Determine the [X, Y] coordinate at the center of the cell enclosing the given text.  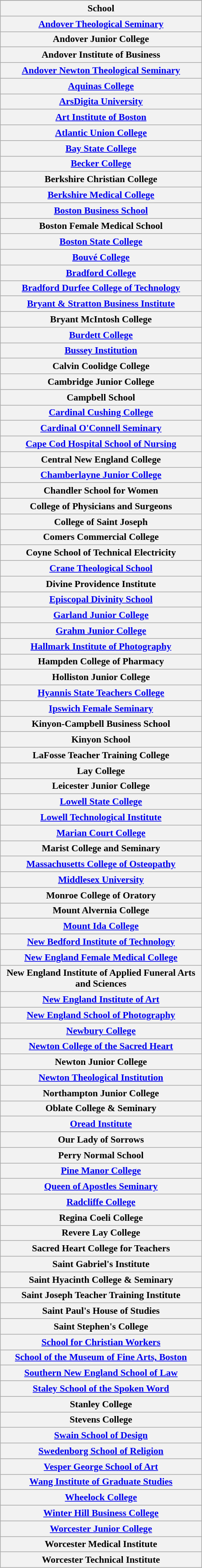
Cardinal Cushing College [101, 413]
Burdett College [101, 335]
Calvin Coolidge College [101, 366]
Lay College [101, 771]
Leicester Junior College [101, 786]
Chamberlayne Junior College [101, 475]
Worcester Junior College [101, 1529]
Lowell State College [101, 802]
New England Institute of Applied Funeral Arts and Sciences [101, 978]
Our Lady of Sorrows [101, 1140]
Cambridge Junior College [101, 382]
Aquinas College [101, 86]
Oblate College & Seminary [101, 1109]
School [101, 8]
Garland Junior College [101, 615]
Hyannis State Teachers College [101, 693]
Regina Coeli College [101, 1218]
LaFosse Teacher Training College [101, 755]
Crane Theological School [101, 569]
Boston Business School [101, 211]
Newton Junior College [101, 1062]
New England Institute of Art [101, 1000]
New Bedford Institute of Technology [101, 942]
Oread Institute [101, 1124]
New England School of Photography [101, 1015]
Marist College and Seminary [101, 849]
Hampden College of Pharmacy [101, 662]
Vesper George School of Art [101, 1467]
Bryant & Stratton Business Institute [101, 304]
School of the Museum of Fine Arts, Boston [101, 1357]
Cardinal O'Connell Seminary [101, 428]
Andover Theological Seminary [101, 24]
Berkshire Medical College [101, 195]
Mount Ida College [101, 926]
Andover Newton Theological Seminary [101, 71]
Cape Cod Hospital School of Nursing [101, 444]
Comers Commercial College [101, 537]
College of Physicians and Surgeons [101, 506]
Berkshire Christian College [101, 180]
Grahm Junior College [101, 631]
Kinyon School [101, 740]
Newton College of the Sacred Heart [101, 1046]
Lowell Technological Institute [101, 818]
Holliston Junior College [101, 677]
Swain School of Design [101, 1436]
Saint Stephen's College [101, 1326]
Bouvé College [101, 257]
College of Saint Joseph [101, 522]
Perry Normal School [101, 1155]
Art Institute of Boston [101, 117]
School for Christian Workers [101, 1342]
Southern New England School of Law [101, 1373]
Boston Female Medical School [101, 226]
Saint Paul's House of Studies [101, 1311]
Massachusetts College of Osteopathy [101, 864]
Hallmark Institute of Photography [101, 646]
Newbury College [101, 1031]
Becker College [101, 164]
Coyne School of Technical Electricity [101, 553]
Middlesex University [101, 880]
ArsDigita University [101, 102]
Stevens College [101, 1420]
Sacred Heart College for Teachers [101, 1249]
Bradford Durfee College of Technology [101, 288]
Monroe College of Oratory [101, 895]
Wang Institute of Graduate Studies [101, 1482]
Central New England College [101, 459]
Bradford College [101, 273]
Bay State College [101, 149]
Chandler School for Women [101, 491]
Marian Court College [101, 833]
Divine Providence Institute [101, 584]
Saint Hyacinth College & Seminary [101, 1280]
Mount Alvernia College [101, 911]
Boston State College [101, 242]
Andover Institute of Business [101, 55]
Episcopal Divinity School [101, 600]
Worcester Medical Institute [101, 1544]
Queen of Apostles Seminary [101, 1187]
Andover Junior College [101, 39]
Atlantic Union College [101, 133]
Newton Theological Institution [101, 1078]
Bryant McIntosh College [101, 320]
Ipswich Female Seminary [101, 708]
Kinyon-Campbell Business School [101, 724]
Stanley College [101, 1404]
Winter Hill Business College [101, 1513]
Swedenborg School of Religion [101, 1451]
Saint Gabriel's Institute [101, 1264]
Revere Lay College [101, 1233]
Saint Joseph Teacher Training Institute [101, 1295]
Wheelock College [101, 1498]
Worcester Technical Institute [101, 1560]
Staley School of the Spoken Word [101, 1389]
Pine Manor College [101, 1171]
New England Female Medical College [101, 957]
Bussey Institution [101, 351]
Northampton Junior College [101, 1093]
Campbell School [101, 397]
Radcliffe College [101, 1202]
